Extract the [x, y] coordinate from the center of the cell holding the provided text.  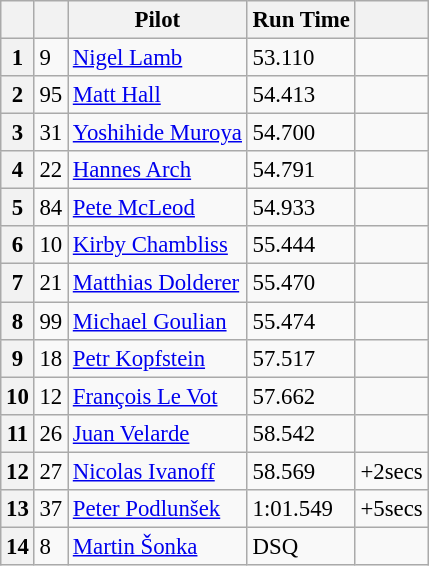
57.662 [301, 396]
54.700 [301, 133]
Nigel Lamb [158, 58]
14 [18, 546]
François Le Vot [158, 396]
58.569 [301, 471]
11 [18, 433]
Hannes Arch [158, 170]
Matthias Dolderer [158, 283]
54.413 [301, 95]
Martin Šonka [158, 546]
55.474 [301, 321]
53.110 [301, 58]
1:01.549 [301, 509]
Nicolas Ivanoff [158, 471]
18 [50, 358]
Peter Podlunšek [158, 509]
Michael Goulian [158, 321]
27 [50, 471]
2 [18, 95]
13 [18, 509]
55.444 [301, 245]
Kirby Chambliss [158, 245]
7 [18, 283]
95 [50, 95]
57.517 [301, 358]
4 [18, 170]
99 [50, 321]
Yoshihide Muroya [158, 133]
+5secs [392, 509]
31 [50, 133]
21 [50, 283]
Pilot [158, 20]
26 [50, 433]
54.791 [301, 170]
1 [18, 58]
3 [18, 133]
58.542 [301, 433]
55.470 [301, 283]
+2secs [392, 471]
22 [50, 170]
6 [18, 245]
37 [50, 509]
5 [18, 208]
Matt Hall [158, 95]
Pete McLeod [158, 208]
DSQ [301, 546]
Juan Velarde [158, 433]
84 [50, 208]
Petr Kopfstein [158, 358]
54.933 [301, 208]
Run Time [301, 20]
